Extract the [X, Y] coordinate from the center of the cell holding the provided text.  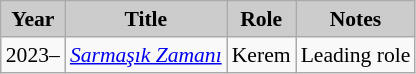
Title [146, 19]
Kerem [262, 55]
Role [262, 19]
Sarmaşık Zamanı [146, 55]
2023– [33, 55]
Year [33, 19]
Notes [356, 19]
Leading role [356, 55]
